Locate the cell with the specified text and output its [X, Y] center coordinate. 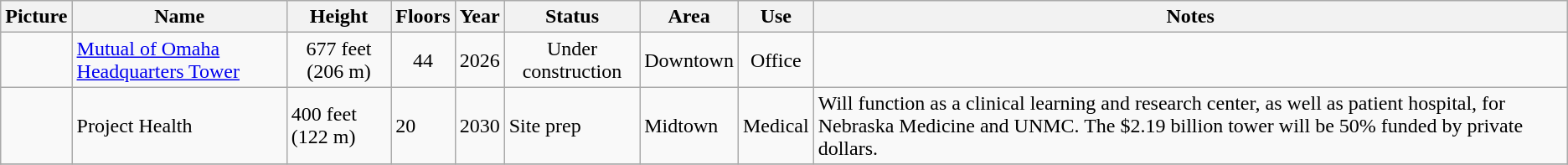
677 feet (206 m) [338, 60]
Office [776, 60]
Picture [37, 17]
Area [689, 17]
Midtown [689, 126]
Floors [423, 17]
Height [338, 17]
2030 [479, 126]
Downtown [689, 60]
Name [179, 17]
Medical [776, 126]
400 feet (122 m) [338, 126]
Mutual of Omaha Headquarters Tower [179, 60]
Project Health [179, 126]
Site prep [572, 126]
Status [572, 17]
Use [776, 17]
44 [423, 60]
Notes [1190, 17]
Under construction [572, 60]
20 [423, 126]
2026 [479, 60]
Year [479, 17]
